Detect which cell encompasses the target text, then output its (X, Y) center coordinate. 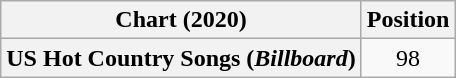
98 (408, 58)
Position (408, 20)
Chart (2020) (181, 20)
US Hot Country Songs (Billboard) (181, 58)
